Search for the cell housing the specified text and yield its (X, Y) center coordinate. 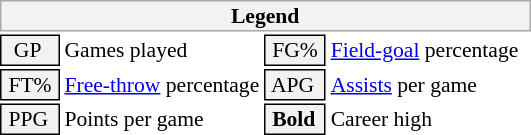
FG% (295, 50)
Field-goal percentage (430, 50)
Assists per game (430, 85)
APG (295, 85)
Free-throw percentage (162, 85)
Games played (162, 50)
FT% (30, 85)
GP (30, 50)
Legend (265, 16)
